Determine the [X, Y] coordinate at the center of the cell enclosing the given text.  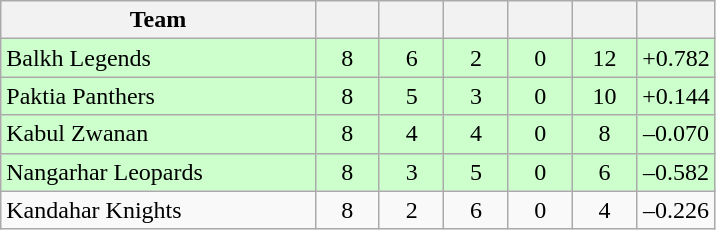
+0.782 [676, 58]
Paktia Panthers [158, 96]
Nangarhar Leopards [158, 172]
Team [158, 20]
–0.226 [676, 210]
Kandahar Knights [158, 210]
–0.070 [676, 134]
12 [604, 58]
–0.582 [676, 172]
Balkh Legends [158, 58]
+0.144 [676, 96]
Kabul Zwanan [158, 134]
10 [604, 96]
